Return (X, Y) of the center of cell containing provided text 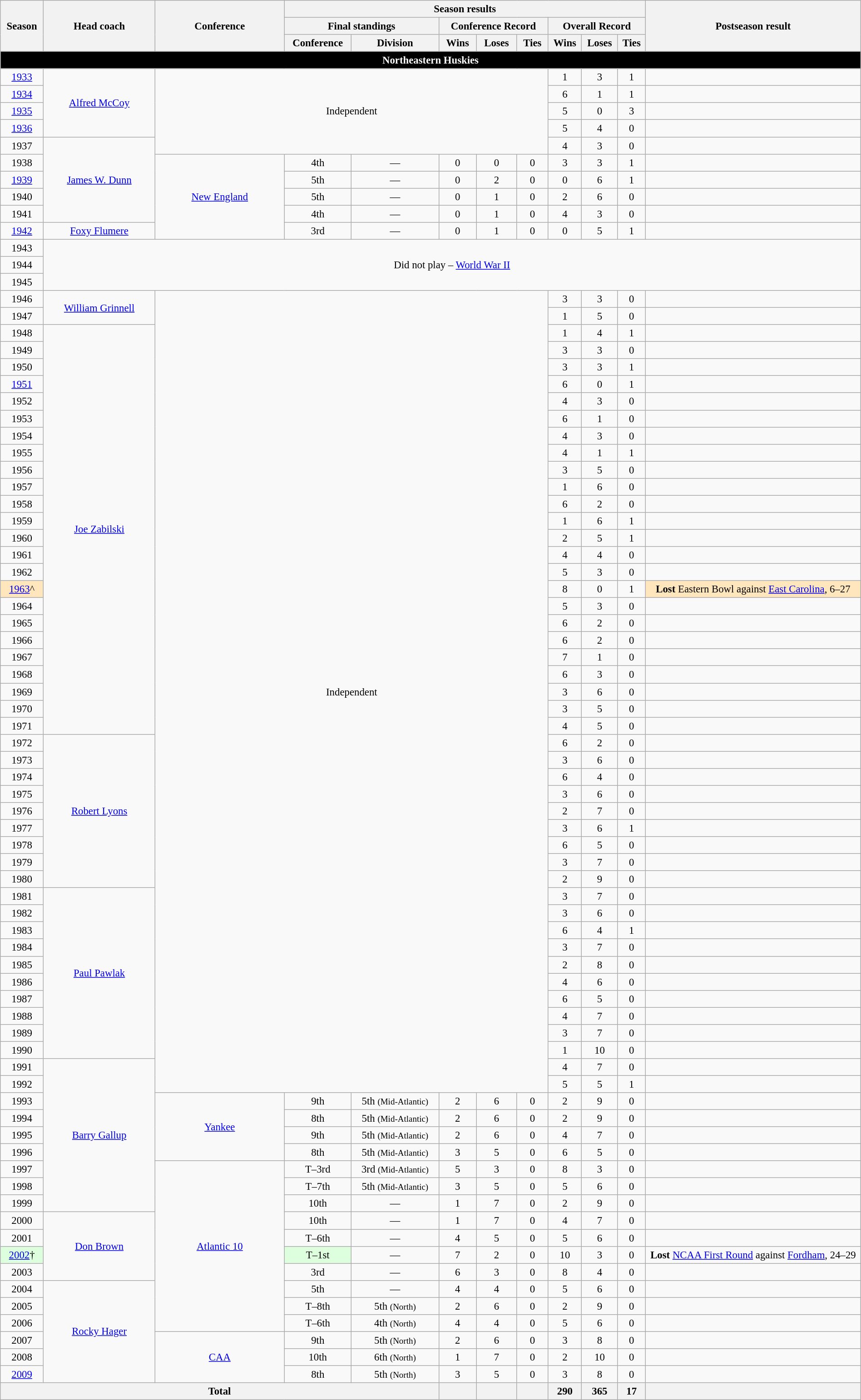
1974 (22, 777)
1943 (22, 248)
CAA (220, 1357)
Alfred McCoy (99, 103)
1934 (22, 94)
Did not play – World War II (452, 265)
T–7th (318, 1187)
1950 (22, 367)
Northeastern Huskies (430, 60)
1946 (22, 299)
2005 (22, 1306)
Lost NCAA First Round against Fordham, 24–29 (753, 1255)
1963^ (22, 589)
1952 (22, 402)
William Grinnell (99, 308)
290 (565, 1391)
1936 (22, 128)
3rd (Mid-Atlantic) (395, 1169)
1938 (22, 163)
1966 (22, 641)
1978 (22, 845)
1962 (22, 572)
1998 (22, 1187)
1977 (22, 828)
1987 (22, 999)
17 (632, 1391)
1968 (22, 675)
Barry Gallup (99, 1135)
1995 (22, 1135)
1941 (22, 214)
1979 (22, 863)
Head coach (99, 26)
1985 (22, 965)
1996 (22, 1153)
1965 (22, 623)
T–3rd (318, 1169)
Season results (465, 9)
2008 (22, 1357)
1949 (22, 350)
Season (22, 26)
1981 (22, 897)
1940 (22, 197)
1937 (22, 146)
2004 (22, 1289)
1954 (22, 436)
1948 (22, 333)
Joe Zabilski (99, 529)
Rocky Hager (99, 1331)
1970 (22, 709)
1939 (22, 180)
James W. Dunn (99, 180)
1935 (22, 111)
2000 (22, 1221)
Division (395, 43)
1973 (22, 760)
1953 (22, 419)
Lost Eastern Bowl against East Carolina, 6–27 (753, 589)
4th (North) (395, 1323)
1972 (22, 743)
2009 (22, 1374)
1960 (22, 538)
1980 (22, 879)
Atlantic 10 (220, 1246)
1994 (22, 1119)
1976 (22, 811)
1942 (22, 231)
1984 (22, 948)
Robert Lyons (99, 811)
1982 (22, 913)
6th (North) (395, 1357)
1971 (22, 726)
1986 (22, 982)
1957 (22, 487)
1964 (22, 606)
1990 (22, 1050)
365 (599, 1391)
Postseason result (753, 26)
1999 (22, 1203)
1989 (22, 1033)
Don Brown (99, 1246)
1959 (22, 521)
1967 (22, 658)
1961 (22, 555)
1997 (22, 1169)
2001 (22, 1238)
Final standings (361, 26)
Paul Pawlak (99, 973)
Foxy Flumere (99, 231)
1993 (22, 1101)
2003 (22, 1272)
New England (220, 197)
Total (220, 1391)
1944 (22, 265)
T–8th (318, 1306)
1947 (22, 316)
1975 (22, 794)
1992 (22, 1084)
1988 (22, 1016)
2007 (22, 1340)
1991 (22, 1067)
1958 (22, 504)
Overall Record (597, 26)
1956 (22, 470)
T–1st (318, 1255)
2006 (22, 1323)
1951 (22, 385)
1933 (22, 77)
Yankee (220, 1127)
Conference Record (493, 26)
1945 (22, 282)
1983 (22, 931)
1969 (22, 692)
2002† (22, 1255)
1955 (22, 453)
